Output the (X, Y) coordinate of the center of the cell containing the given text.  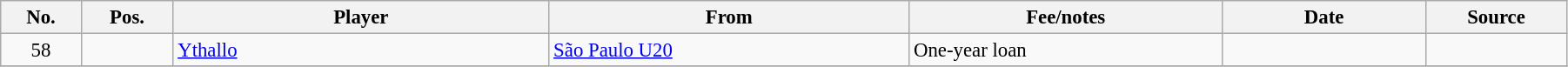
Date (1324, 17)
No. (41, 17)
Ythallo (361, 50)
Player (361, 17)
One-year loan (1066, 50)
Fee/notes (1066, 17)
From (729, 17)
São Paulo U20 (729, 50)
58 (41, 50)
Pos. (127, 17)
Source (1497, 17)
